Extract the (X, Y) coordinate from the center of the cell holding the provided text.  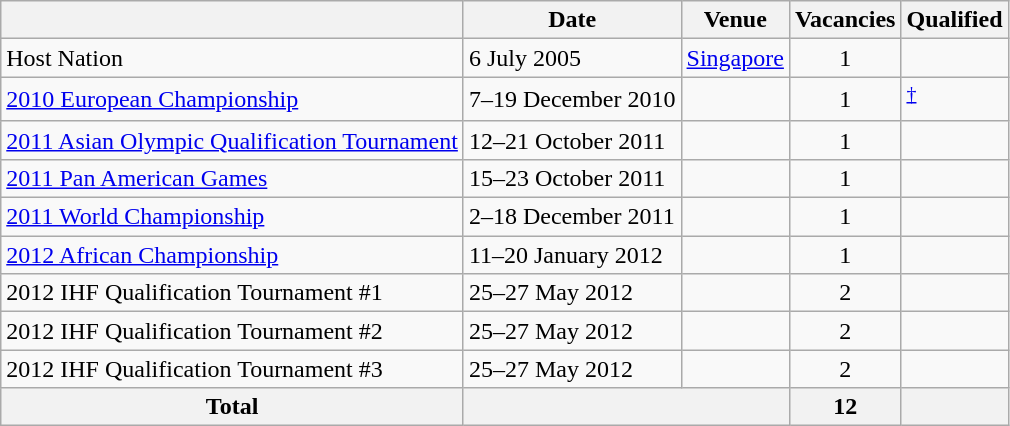
2–18 December 2011 (572, 217)
Vacancies (845, 20)
12 (845, 407)
12–21 October 2011 (572, 140)
2011 World Championship (232, 217)
11–20 January 2012 (572, 255)
2012 African Championship (232, 255)
2011 Asian Olympic Qualification Tournament (232, 140)
† (954, 100)
Total (232, 407)
6 July 2005 (572, 58)
2012 IHF Qualification Tournament #2 (232, 331)
7–19 December 2010 (572, 100)
2010 European Championship (232, 100)
Venue (735, 20)
Singapore (735, 58)
2012 IHF Qualification Tournament #3 (232, 369)
Qualified (954, 20)
2011 Pan American Games (232, 178)
Date (572, 20)
15–23 October 2011 (572, 178)
2012 IHF Qualification Tournament #1 (232, 293)
Host Nation (232, 58)
